Return [X, Y] of the center of cell containing provided text 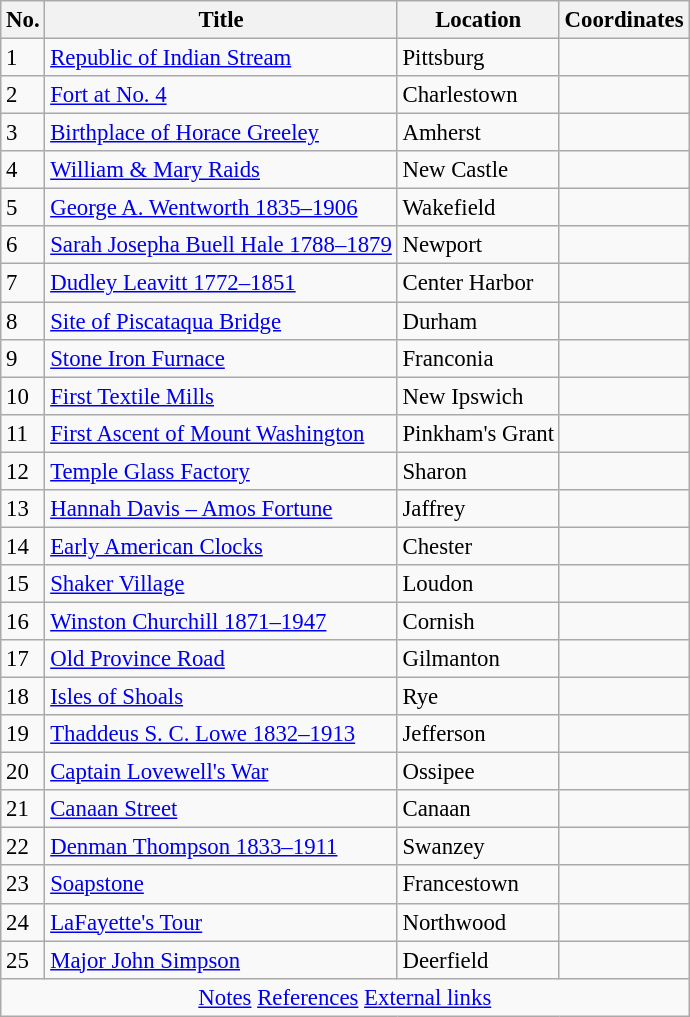
Major John Simpson [221, 960]
12 [23, 471]
21 [23, 809]
Thaddeus S. C. Lowe 1832–1913 [221, 734]
Stone Iron Furnace [221, 358]
Title [221, 20]
10 [23, 396]
24 [23, 922]
Deerfield [478, 960]
Northwood [478, 922]
Jefferson [478, 734]
Location [478, 20]
Dudley Leavitt 1772–1851 [221, 283]
Isles of Shoals [221, 697]
15 [23, 584]
First Ascent of Mount Washington [221, 433]
Republic of Indian Stream [221, 58]
1 [23, 58]
Canaan Street [221, 809]
9 [23, 358]
Swanzey [478, 847]
2 [23, 95]
Center Harbor [478, 283]
Coordinates [624, 20]
Pinkham's Grant [478, 433]
Captain Lovewell's War [221, 772]
13 [23, 509]
William & Mary Raids [221, 170]
11 [23, 433]
17 [23, 659]
Birthplace of Horace Greeley [221, 133]
Charlestown [478, 95]
Jaffrey [478, 509]
Wakefield [478, 208]
4 [23, 170]
Early American Clocks [221, 546]
LaFayette's Tour [221, 922]
19 [23, 734]
3 [23, 133]
16 [23, 621]
Cornish [478, 621]
Franconia [478, 358]
Durham [478, 321]
Loudon [478, 584]
No. [23, 20]
23 [23, 885]
Francestown [478, 885]
Fort at No. 4 [221, 95]
7 [23, 283]
Denman Thompson 1833–1911 [221, 847]
Rye [478, 697]
Amherst [478, 133]
Old Province Road [221, 659]
Notes References External links [345, 997]
George A. Wentworth 1835–1906 [221, 208]
Chester [478, 546]
Site of Piscataqua Bridge [221, 321]
Canaan [478, 809]
5 [23, 208]
14 [23, 546]
Pittsburg [478, 58]
Sarah Josepha Buell Hale 1788–1879 [221, 245]
Soapstone [221, 885]
20 [23, 772]
25 [23, 960]
Newport [478, 245]
First Textile Mills [221, 396]
8 [23, 321]
Hannah Davis – Amos Fortune [221, 509]
New Ipswich [478, 396]
18 [23, 697]
Gilmanton [478, 659]
Shaker Village [221, 584]
Winston Churchill 1871–1947 [221, 621]
New Castle [478, 170]
22 [23, 847]
Sharon [478, 471]
Temple Glass Factory [221, 471]
Ossipee [478, 772]
6 [23, 245]
